Pinpoint the cell where the given text exists, returning its [X, Y] midpoint coordinate. 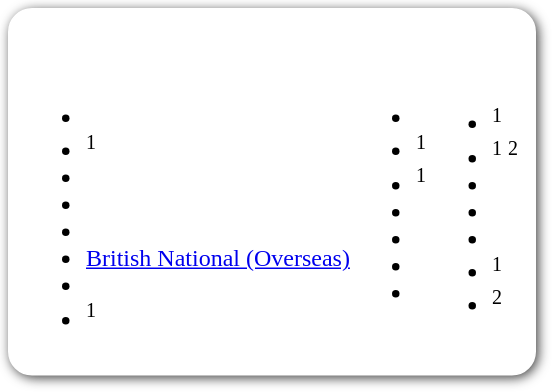
1 British National (Overseas)1 [188, 206]
1 British National (Overseas)1 11 11 212 [272, 192]
11 212 [474, 206]
11 [390, 206]
